Pinpoint the cell where the given text exists, returning its [x, y] midpoint coordinate. 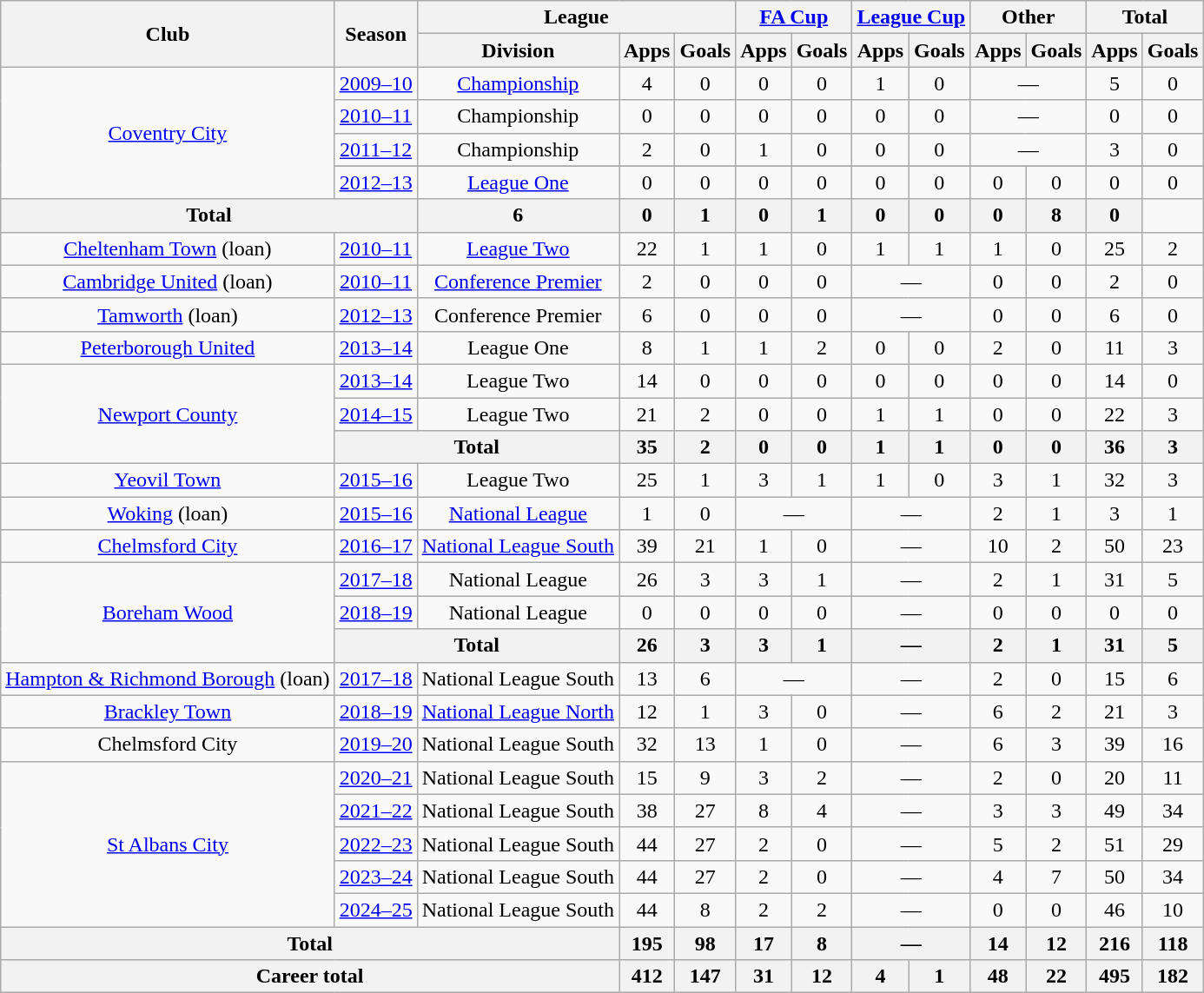
Boreham Wood [168, 612]
2024–25 [375, 910]
Club [168, 34]
League [577, 17]
Coventry City [168, 133]
195 [646, 943]
36 [1115, 447]
216 [1115, 943]
20 [1115, 778]
16 [1173, 745]
412 [646, 976]
2022–23 [375, 844]
Brackley Town [168, 712]
2016–17 [375, 546]
2019–20 [375, 745]
League Cup [911, 17]
46 [1115, 910]
29 [1173, 844]
National League North [518, 712]
Division [518, 50]
98 [705, 943]
17 [764, 943]
Cheltenham Town (loan) [168, 248]
7 [1056, 877]
2014–15 [375, 414]
23 [1173, 546]
Cambridge United (loan) [168, 281]
495 [1115, 976]
49 [1115, 811]
2020–21 [375, 778]
35 [646, 447]
51 [1115, 844]
38 [646, 811]
Yeovil Town [168, 480]
Career total [310, 976]
Season [375, 34]
2011–12 [375, 149]
FA Cup [794, 17]
9 [705, 778]
182 [1173, 976]
Peterborough United [168, 348]
2021–22 [375, 811]
118 [1173, 943]
Hampton & Richmond Borough (loan) [168, 679]
Other [1029, 17]
2023–24 [375, 877]
Newport County [168, 414]
48 [998, 976]
St Albans City [168, 844]
2009–10 [375, 83]
Tamworth (loan) [168, 314]
Woking (loan) [168, 513]
147 [705, 976]
